Determine the (X, Y) coordinate at the center of the cell enclosing the given text.  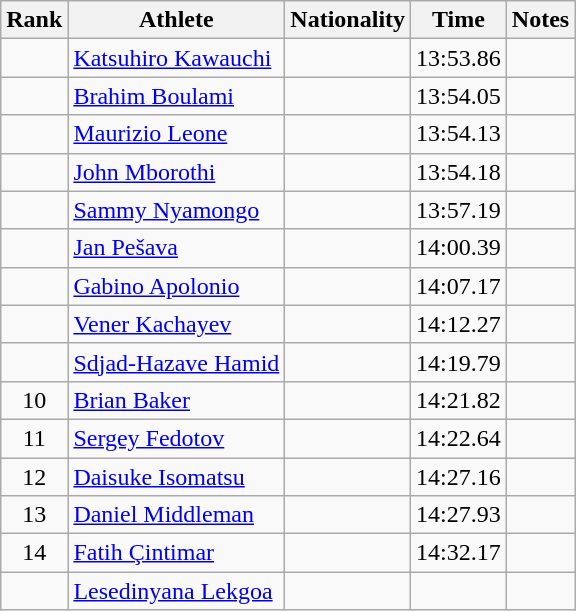
13:54.05 (459, 96)
Sammy Nyamongo (176, 210)
14:27.16 (459, 477)
John Mborothi (176, 172)
Maurizio Leone (176, 134)
Sdjad-Hazave Hamid (176, 362)
13:57.19 (459, 210)
Jan Pešava (176, 248)
Vener Kachayev (176, 324)
14:22.64 (459, 438)
10 (34, 400)
Gabino Apolonio (176, 286)
14 (34, 553)
13 (34, 515)
13:53.86 (459, 58)
Brian Baker (176, 400)
Brahim Boulami (176, 96)
Katsuhiro Kawauchi (176, 58)
Sergey Fedotov (176, 438)
Daniel Middleman (176, 515)
Daisuke Isomatsu (176, 477)
Time (459, 20)
14:27.93 (459, 515)
14:07.17 (459, 286)
14:19.79 (459, 362)
14:21.82 (459, 400)
14:00.39 (459, 248)
Nationality (348, 20)
Fatih Çintimar (176, 553)
14:32.17 (459, 553)
13:54.13 (459, 134)
14:12.27 (459, 324)
Rank (34, 20)
Notes (540, 20)
11 (34, 438)
Athlete (176, 20)
Lesedinyana Lekgoa (176, 591)
13:54.18 (459, 172)
12 (34, 477)
